Capture the cell that displays the provided text and extract its [x, y] central coordinate. 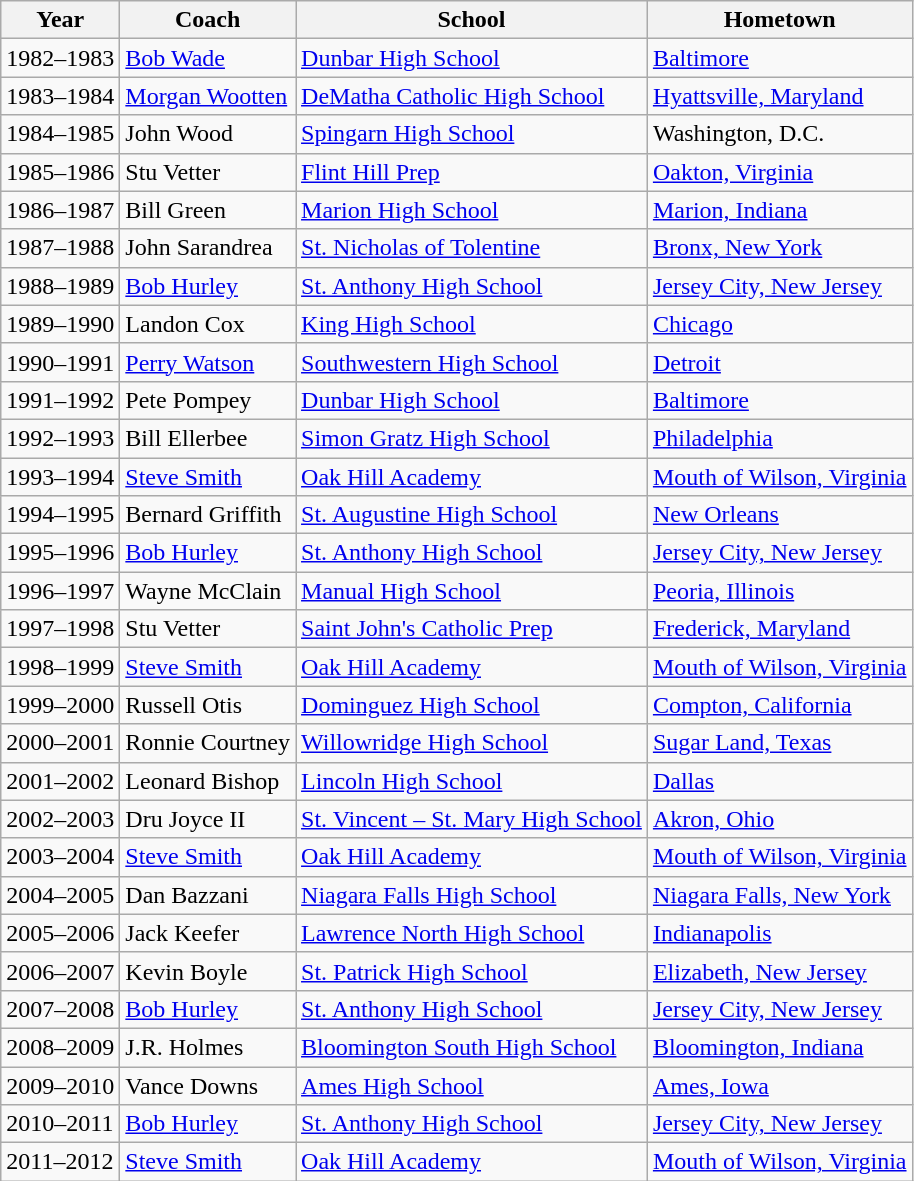
Marion High School [472, 210]
St. Vincent – St. Mary High School [472, 819]
2008–2009 [60, 1047]
Year [60, 20]
2003–2004 [60, 857]
2011–2012 [60, 1162]
St. Augustine High School [472, 515]
Bloomington, Indiana [780, 1047]
DeMatha Catholic High School [472, 96]
1985–1986 [60, 172]
Spingarn High School [472, 134]
Compton, California [780, 705]
1983–1984 [60, 96]
1995–1996 [60, 553]
1987–1988 [60, 248]
Morgan Wootten [208, 96]
1997–1998 [60, 629]
Hyattsville, Maryland [780, 96]
Saint John's Catholic Prep [472, 629]
Niagara Falls, New York [780, 895]
1999–2000 [60, 705]
J.R. Holmes [208, 1047]
Ames, Iowa [780, 1085]
Indianapolis [780, 933]
1994–1995 [60, 515]
Bill Ellerbee [208, 438]
King High School [472, 324]
Lincoln High School [472, 781]
Russell Otis [208, 705]
Chicago [780, 324]
Wayne McClain [208, 591]
St. Patrick High School [472, 971]
Ronnie Courtney [208, 743]
Manual High School [472, 591]
Simon Gratz High School [472, 438]
1993–1994 [60, 477]
Bronx, New York [780, 248]
1982–1983 [60, 58]
Peoria, Illinois [780, 591]
Bob Wade [208, 58]
School [472, 20]
1996–1997 [60, 591]
Elizabeth, New Jersey [780, 971]
2009–2010 [60, 1085]
Detroit [780, 362]
Dan Bazzani [208, 895]
Vance Downs [208, 1085]
Bill Green [208, 210]
2010–2011 [60, 1124]
Leonard Bishop [208, 781]
Pete Pompey [208, 400]
Landon Cox [208, 324]
1992–1993 [60, 438]
John Sarandrea [208, 248]
Marion, Indiana [780, 210]
Akron, Ohio [780, 819]
2004–2005 [60, 895]
2007–2008 [60, 1009]
Bernard Griffith [208, 515]
1989–1990 [60, 324]
Dominguez High School [472, 705]
Perry Watson [208, 362]
Jack Keefer [208, 933]
Willowridge High School [472, 743]
Philadelphia [780, 438]
1988–1989 [60, 286]
1991–1992 [60, 400]
Flint Hill Prep [472, 172]
Dallas [780, 781]
New Orleans [780, 515]
1984–1985 [60, 134]
Lawrence North High School [472, 933]
Oakton, Virginia [780, 172]
Washington, D.C. [780, 134]
2005–2006 [60, 933]
St. Nicholas of Tolentine [472, 248]
2001–2002 [60, 781]
John Wood [208, 134]
Frederick, Maryland [780, 629]
Niagara Falls High School [472, 895]
2000–2001 [60, 743]
1998–1999 [60, 667]
Dru Joyce II [208, 819]
Southwestern High School [472, 362]
Ames High School [472, 1085]
Bloomington South High School [472, 1047]
Hometown [780, 20]
Coach [208, 20]
2002–2003 [60, 819]
1986–1987 [60, 210]
Sugar Land, Texas [780, 743]
2006–2007 [60, 971]
1990–1991 [60, 362]
Kevin Boyle [208, 971]
